Output the (X, Y) coordinate of the center of the cell containing the given text.  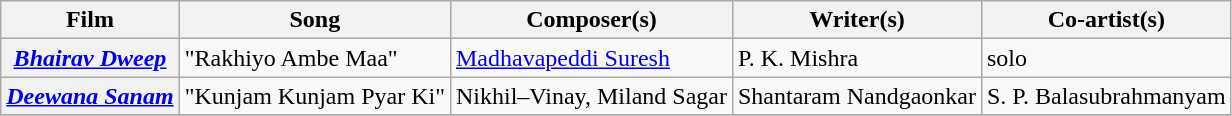
"Rakhiyo Ambe Maa" (314, 58)
Co-artist(s) (1106, 20)
Song (314, 20)
Nikhil–Vinay, Miland Sagar (591, 96)
Bhairav Dweep (90, 58)
Shantaram Nandgaonkar (856, 96)
Composer(s) (591, 20)
"Kunjam Kunjam Pyar Ki" (314, 96)
Film (90, 20)
Madhavapeddi Suresh (591, 58)
solo (1106, 58)
Deewana Sanam (90, 96)
P. K. Mishra (856, 58)
Writer(s) (856, 20)
S. P. Balasubrahmanyam (1106, 96)
